Detect which cell encompasses the target text, then output its (X, Y) center coordinate. 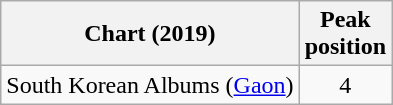
South Korean Albums (Gaon) (150, 85)
Peakposition (345, 34)
4 (345, 85)
Chart (2019) (150, 34)
